Scan for the cell matching the given text and deliver its (X, Y) coordinate at center. 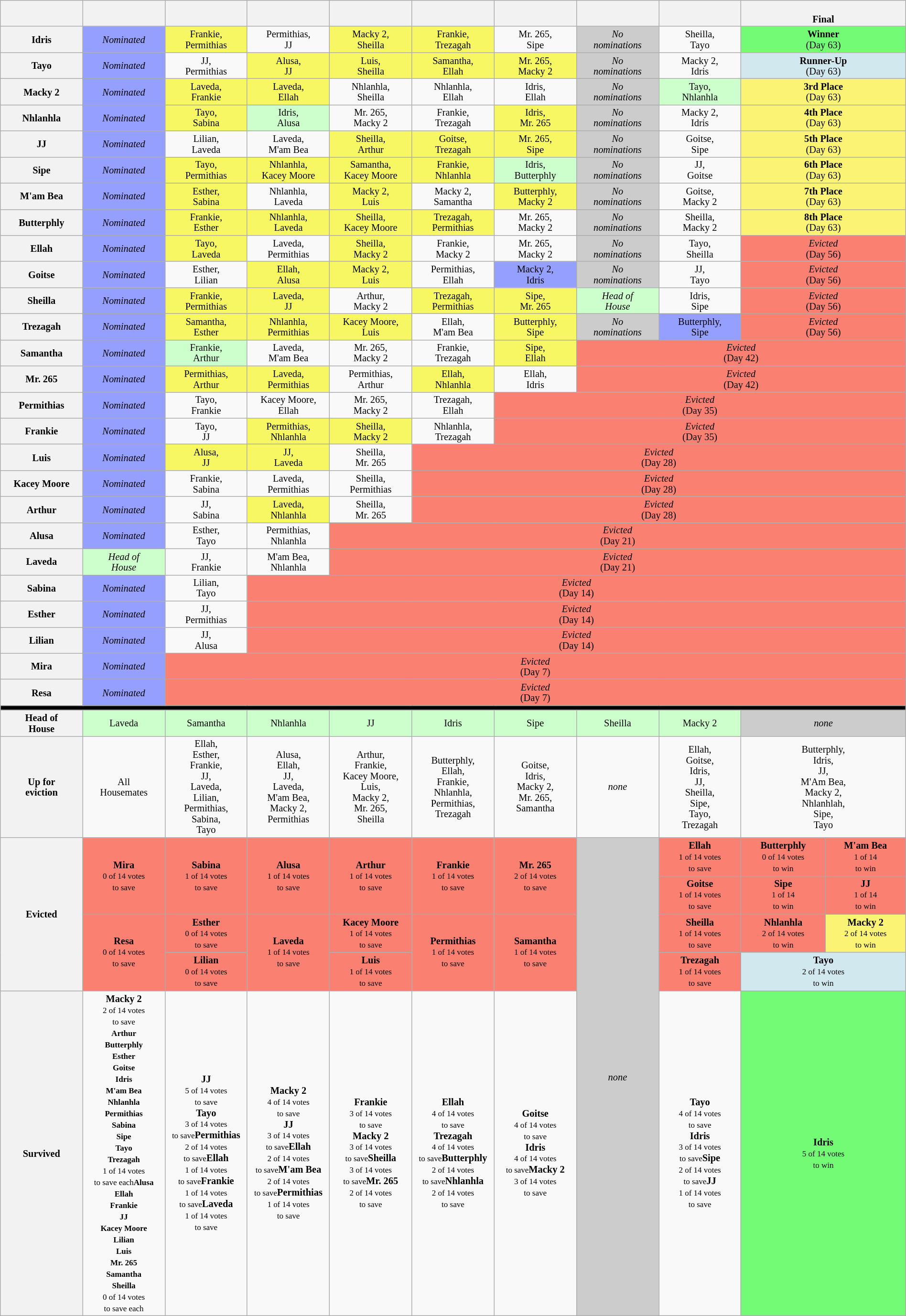
Nhlanhla,Sheilla (371, 92)
Resa (42, 692)
Idris,Butterphly (535, 170)
Macky 22 of 14 votesto win (865, 933)
Trezagah (42, 327)
Goitse,Sipe (700, 144)
Esther0 of 14 votesto save (206, 933)
Ellah,Goitse,Idris,JJ,Sheilla,Sipe,Tayo,Trezagah (700, 787)
JJ,Goitse (700, 170)
Nhlanhla2 of 14 votesto win (784, 933)
Ellah (42, 248)
Tayo (42, 66)
Arthur (42, 509)
JJ1 of 14to win (865, 895)
Laveda1 of 14 votesto save (288, 952)
Runner-Up(Day 63) (824, 66)
Macky 2,Sheilla (371, 39)
Alusa,Ellah,JJ,Laveda,M'am Bea,Macky 2,Permithias (288, 787)
Frankie (42, 431)
Esther,Sabina (206, 196)
M'am Bea1 of 14to win (865, 857)
Tayo,Frankie (206, 405)
JJ,Sabina (206, 509)
Sabina1 of 14 votesto save (206, 876)
6th Place(Day 63) (824, 170)
Samantha,Ellah (453, 66)
Ellah,Idris (535, 379)
Nhlanhla,Permithias (288, 327)
Frankie,Sabina (206, 484)
Ellah,Esther,Frankie,JJ,Laveda,Lilian,Permithias,Sabina,Tayo (206, 787)
JJ,Alusa (206, 640)
Ellah1 of 14 votesto save (700, 857)
Luis1 of 14 votesto save (371, 971)
Trezagah1 of 14 votesto save (700, 971)
Butterphly,Idris,JJ,M'Am Bea,Macky 2,Nhlanhlah,Sipe,Tayo (824, 787)
Butterphly,Ellah,Frankie,Nhlanhla,Permithias,Trezagah (453, 787)
Lilian0 of 14 votesto save (206, 971)
Tayo,Nhlanhla (700, 92)
Ellah,Nhlanhla (453, 379)
Kacey Moore,Ellah (288, 405)
JJ,Tayo (700, 274)
8th Place(Day 63) (824, 223)
Sipe,Ellah (535, 353)
Goitse,Idris,Macky 2,Mr. 265,Samantha (535, 787)
Butterphly,Macky 2 (535, 196)
Samantha,Kacey Moore (371, 170)
7th Place(Day 63) (824, 196)
Frankie3 of 14 votesto saveMacky 23 of 14 votesto saveSheilla3 of 14 votesto saveMr. 2652 of 14 votesto save (371, 1153)
Idris,Mr. 265 (535, 118)
Goitse,Trezagah (453, 144)
Permithias (42, 405)
Tayo2 of 14 votesto win (824, 971)
Tayo,Sabina (206, 118)
Tayo,Laveda (206, 248)
Permithias,JJ (288, 39)
Permithias1 of 14 votesto save (453, 952)
Laveda,Frankie (206, 92)
Samantha,Esther (206, 327)
Winner(Day 63) (824, 39)
Sheilla1 of 14 votesto save (700, 933)
Samantha1 of 14 votesto save (535, 952)
Luis,Sheilla (371, 66)
Idris,Alusa (288, 118)
Laveda,JJ (288, 301)
Kacey Moore1 of 14 votesto save (371, 933)
Mr. 2652 of 14 votesto save (535, 876)
Esther,Tayo (206, 535)
Sabina (42, 588)
Trezagah,Ellah (453, 405)
3rd Place(Day 63) (824, 92)
Luis (42, 458)
Resa0 of 14 votesto save (124, 952)
Macky 2,Samantha (453, 196)
M'am Bea (42, 196)
Macky 24 of 14 votesto saveJJ3 of 14 votesto saveEllah2 of 14 votesto saveM'am Bea2 of 14 votesto savePermithias1 of 14 votesto save (288, 1153)
Tayo4 of 14 votesto saveIdris3 of 14 votesto saveSipe2 of 14 votesto saveJJ1 of 14 votesto save (700, 1153)
Butterphly (42, 223)
Frankie1 of 14 votesto save (453, 876)
Final (824, 13)
Idris,Ellah (535, 92)
Frankie,Esther (206, 223)
Mr. 265 (42, 379)
Goitse (42, 274)
Nhlanhla,Trezagah (453, 431)
Survived (42, 1153)
Frankie,Macky 2 (453, 248)
Sheilla,Arthur (371, 144)
Lilian,Laveda (206, 144)
Kacey Moore (42, 484)
Laveda,Ellah (288, 92)
Esther,Lilian (206, 274)
Goitse4 of 14 votesto saveIdris4 of 14 votesto saveMacky 23 of 14 votesto save (535, 1153)
Nhlanhla,Ellah (453, 92)
Permithias,Ellah (453, 274)
Alusa1 of 14 votesto save (288, 876)
Goitse1 of 14 votesto save (700, 895)
Lilian (42, 640)
Up foreviction (42, 787)
AllHousemates (124, 787)
Tayo,Sheilla (700, 248)
Tayo,JJ (206, 431)
Alusa (42, 535)
Butterphly0 of 14 votesto win (784, 857)
Esther (42, 614)
Frankie,Nhlanhla (453, 170)
5th Place(Day 63) (824, 144)
Ellah,Alusa (288, 274)
Sheilla,Kacey Moore (371, 223)
Ellah,M'am Bea (453, 327)
Idris,Sipe (700, 301)
Evicted (42, 915)
Arthur,Frankie,Kacey Moore,Luis,Macky 2,Mr. 265,Sheilla (371, 787)
Mira (42, 666)
Mira0 of 14 votesto save (124, 876)
4th Place(Day 63) (824, 118)
Goitse,Macky 2 (700, 196)
M'am Bea,Nhlanhla (288, 562)
Kacey Moore,Luis (371, 327)
JJ,Laveda (288, 458)
Arthur1 of 14 votesto save (371, 876)
Sheilla,Permithias (371, 484)
Sheilla,Tayo (700, 39)
Idris5 of 14 votesto win (824, 1153)
Lilian,Tayo (206, 588)
Sipe1 of 14to win (784, 895)
Frankie,Arthur (206, 353)
JJ,Frankie (206, 562)
Sipe,Mr. 265 (535, 301)
Ellah4 of 14 votesto saveTrezagah4 of 14 votesto saveButterphly2 of 14 votesto saveNhlanhla2 of 14 votesto save (453, 1153)
Nhlanhla,Kacey Moore (288, 170)
Tayo,Permithias (206, 170)
Laveda,Nhlanhla (288, 509)
Arthur,Macky 2 (371, 301)
